Return the [x, y] coordinate for the center point of the cell that contains the specified text.  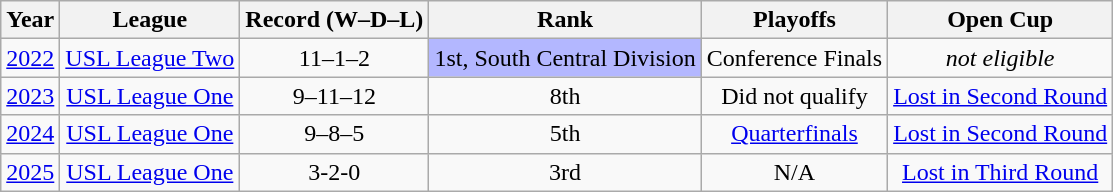
11–1–2 [334, 58]
Open Cup [1000, 20]
USL League Two [150, 58]
2025 [30, 172]
League [150, 20]
Conference Finals [794, 58]
Lost in Third Round [1000, 172]
2023 [30, 96]
5th [565, 134]
not eligible [1000, 58]
Playoffs [794, 20]
Rank [565, 20]
8th [565, 96]
Year [30, 20]
2024 [30, 134]
9–11–12 [334, 96]
N/A [794, 172]
Did not qualify [794, 96]
9–8–5 [334, 134]
3-2-0 [334, 172]
2022 [30, 58]
1st, South Central Division [565, 58]
3rd [565, 172]
Record (W–D–L) [334, 20]
Quarterfinals [794, 134]
